Capture the cell that displays the provided text and extract its [x, y] central coordinate. 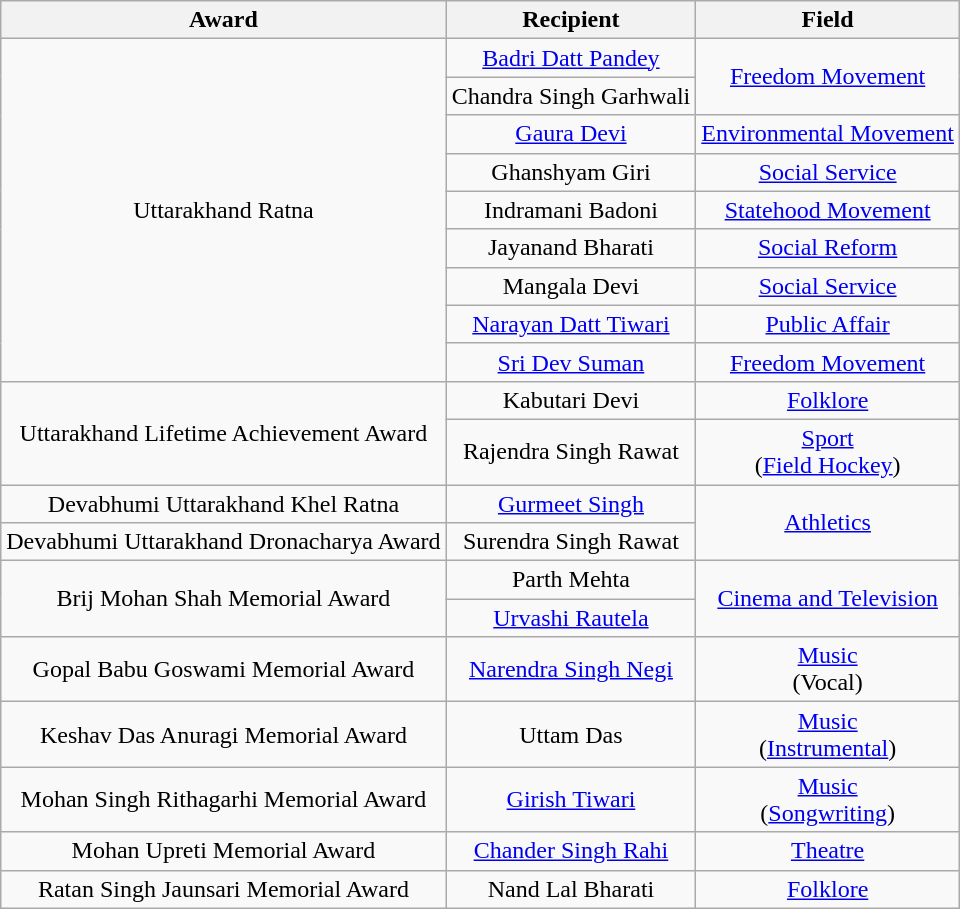
Sport(Field Hockey) [828, 452]
Social Reform [828, 248]
Surendra Singh Rawat [571, 542]
Kabutari Devi [571, 400]
Urvashi Rautela [571, 618]
Chandra Singh Garhwali [571, 96]
Uttam Das [571, 734]
Jayanand Bharati [571, 248]
Devabhumi Uttarakhand Khel Ratna [224, 503]
Ratan Singh Jaunsari Memorial Award [224, 889]
Field [828, 20]
Music(Instrumental) [828, 734]
Narendra Singh Negi [571, 670]
Music(Songwriting) [828, 800]
Ghanshyam Giri [571, 172]
Music(Vocal) [828, 670]
Parth Mehta [571, 580]
Uttarakhand Ratna [224, 210]
Mangala Devi [571, 286]
Recipient [571, 20]
Gopal Babu Goswami Memorial Award [224, 670]
Devabhumi Uttarakhand Dronacharya Award [224, 542]
Athletics [828, 522]
Public Affair [828, 324]
Gaura Devi [571, 134]
Nand Lal Bharati [571, 889]
Environmental Movement [828, 134]
Gurmeet Singh [571, 503]
Badri Datt Pandey [571, 58]
Chander Singh Rahi [571, 851]
Sri Dev Suman [571, 362]
Cinema and Television [828, 599]
Award [224, 20]
Narayan Datt Tiwari [571, 324]
Statehood Movement [828, 210]
Brij Mohan Shah Memorial Award [224, 599]
Keshav Das Anuragi Memorial Award [224, 734]
Indramani Badoni [571, 210]
Rajendra Singh Rawat [571, 452]
Uttarakhand Lifetime Achievement Award [224, 432]
Girish Tiwari [571, 800]
Mohan Upreti Memorial Award [224, 851]
Mohan Singh Rithagarhi Memorial Award [224, 800]
Theatre [828, 851]
